Search for the cell housing the specified text and yield its [x, y] center coordinate. 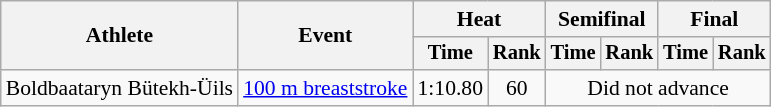
1:10.80 [450, 88]
Heat [478, 19]
Final [714, 19]
60 [517, 88]
Semifinal [602, 19]
Boldbaataryn Bütekh-Üils [120, 88]
Athlete [120, 36]
100 m breaststroke [325, 88]
Did not advance [658, 88]
Event [325, 36]
